Capture the cell that displays the provided text and extract its [x, y] central coordinate. 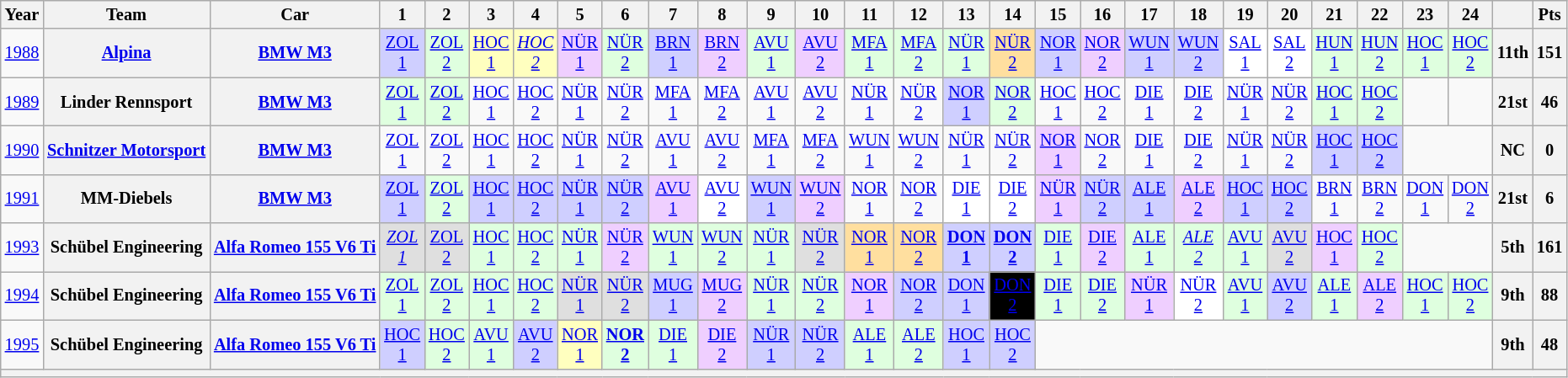
24 [1470, 14]
7 [673, 14]
HUN2 [1379, 53]
88 [1549, 295]
MUG2 [722, 295]
161 [1549, 248]
46 [1549, 102]
21 [1335, 14]
1990 [22, 150]
5 [579, 14]
8 [722, 14]
MUG1 [673, 295]
1989 [22, 102]
HUN1 [1335, 53]
17 [1149, 14]
0 [1549, 150]
1995 [22, 344]
11 [869, 14]
1988 [22, 53]
Schnitzer Motorsport [126, 150]
15 [1058, 14]
Team [126, 14]
Car [295, 14]
19 [1245, 14]
Year [22, 14]
20 [1290, 14]
9 [771, 14]
Alpina [126, 53]
1 [403, 14]
NC [1512, 150]
MM-Diebels [126, 199]
11th [1512, 53]
2 [446, 14]
5th [1512, 248]
18 [1198, 14]
Pts [1549, 14]
10 [820, 14]
22 [1379, 14]
14 [1012, 14]
1991 [22, 199]
23 [1425, 14]
Linder Rennsport [126, 102]
16 [1103, 14]
3 [492, 14]
SAL1 [1245, 53]
1993 [22, 248]
1994 [22, 295]
12 [919, 14]
13 [967, 14]
48 [1549, 344]
SAL2 [1290, 53]
151 [1549, 53]
4 [536, 14]
